Locate the cell with the specified text and output its (X, Y) center coordinate. 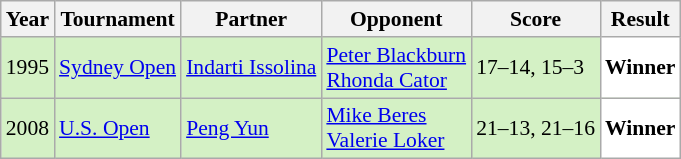
U.S. Open (118, 128)
Peng Yun (251, 128)
Tournament (118, 19)
Sydney Open (118, 68)
21–13, 21–16 (536, 128)
1995 (28, 68)
Indarti Issolina (251, 68)
Result (640, 19)
17–14, 15–3 (536, 68)
Year (28, 19)
Mike Beres Valerie Loker (396, 128)
Partner (251, 19)
Peter Blackburn Rhonda Cator (396, 68)
Opponent (396, 19)
2008 (28, 128)
Score (536, 19)
